Locate the cell with the specified text and output its [X, Y] center coordinate. 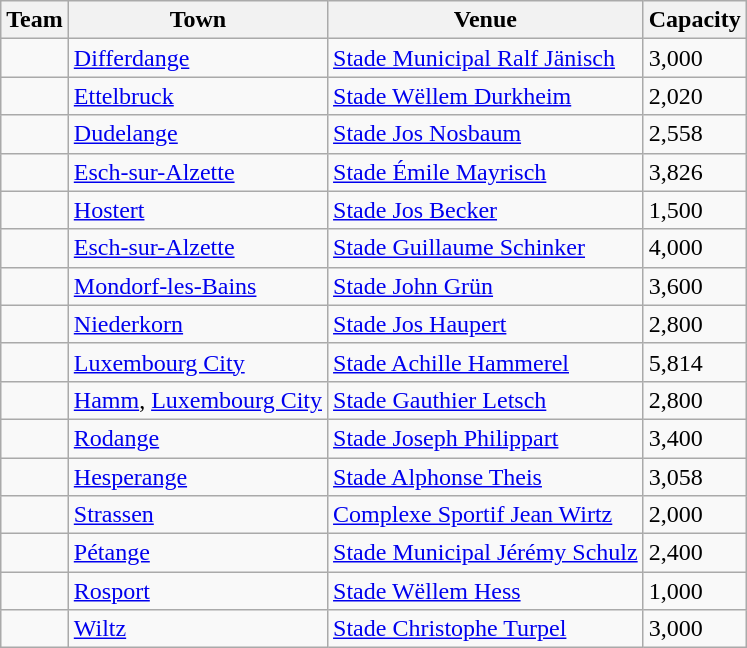
Mondorf-les-Bains [198, 286]
3,058 [694, 477]
Stade Jos Haupert [486, 324]
1,500 [694, 210]
Venue [486, 20]
Hostert [198, 210]
Stade Wëllem Durkheim [486, 96]
5,814 [694, 362]
Differdange [198, 58]
3,826 [694, 172]
Wiltz [198, 629]
4,000 [694, 248]
Stade Émile Mayrisch [486, 172]
3,600 [694, 286]
Stade Guillaume Schinker [486, 248]
Complexe Sportif Jean Wirtz [486, 515]
2,020 [694, 96]
Stade Jos Becker [486, 210]
Stade Joseph Philippart [486, 438]
1,000 [694, 591]
Strassen [198, 515]
Hesperange [198, 477]
Stade Jos Nosbaum [486, 134]
Rodange [198, 438]
Stade John Grün [486, 286]
Town [198, 20]
Dudelange [198, 134]
Stade Achille Hammerel [486, 362]
2,558 [694, 134]
Stade Municipal Jérémy Schulz [486, 553]
Stade Christophe Turpel [486, 629]
Stade Gauthier Letsch [486, 400]
Capacity [694, 20]
Pétange [198, 553]
Team [35, 20]
Stade Municipal Ralf Jänisch [486, 58]
3,400 [694, 438]
Hamm, Luxembourg City [198, 400]
Niederkorn [198, 324]
2,400 [694, 553]
Ettelbruck [198, 96]
Rosport [198, 591]
Stade Wëllem Hess [486, 591]
Luxembourg City [198, 362]
2,000 [694, 515]
Stade Alphonse Theis [486, 477]
